Determine the (X, Y) coordinate at the center of the cell enclosing the given text.  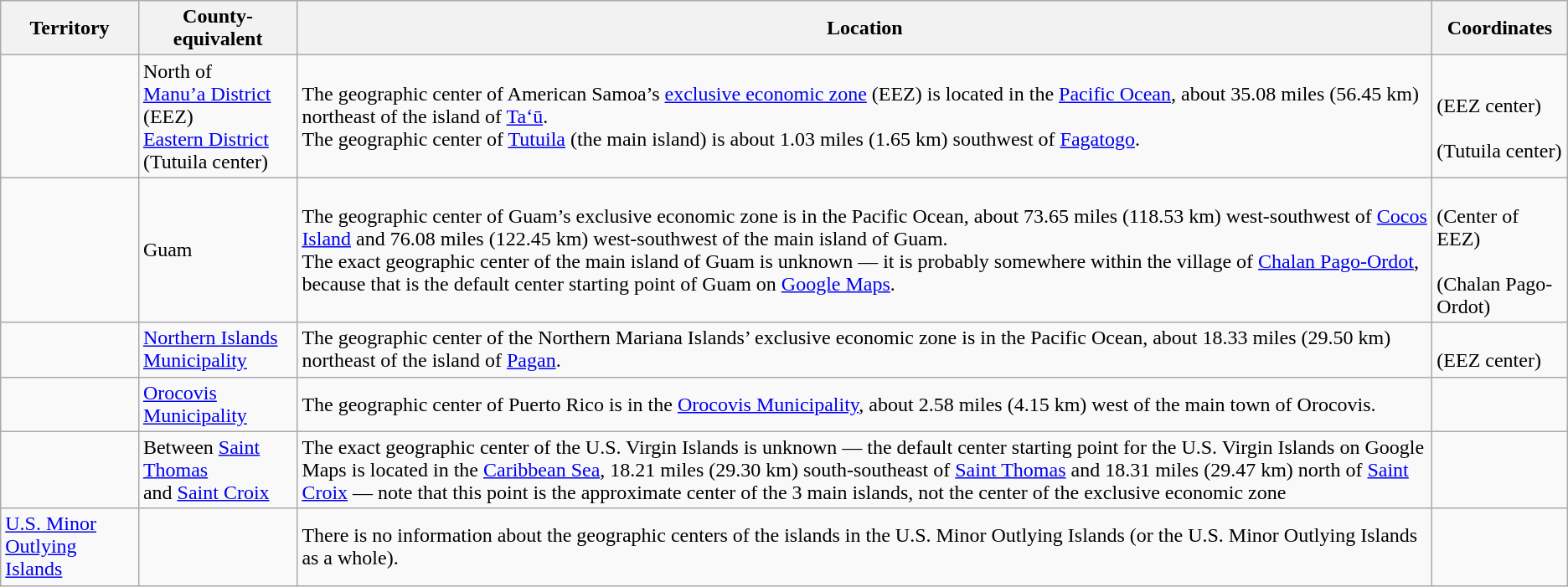
(Center of EEZ) (Chalan Pago-Ordot) (1499, 250)
Location (864, 28)
Between Saint Thomasand Saint Croix (218, 470)
Coordinates (1499, 28)
County-equivalent (218, 28)
U.S. Minor Outlying Islands (70, 547)
The geographic center of Puerto Rico is in the Orocovis Municipality, about 2.58 miles (4.15 km) west of the main town of Orocovis. (864, 404)
Orocovis Municipality (218, 404)
Guam (218, 250)
Territory (70, 28)
(EEZ center) (Tutuila center) (1499, 116)
North of Manu’a District (EEZ)Eastern District (Tutuila center) (218, 116)
(EEZ center) (1499, 350)
Northern Islands Municipality (218, 350)
